Extract the [X, Y] coordinate from the center of the cell holding the provided text.  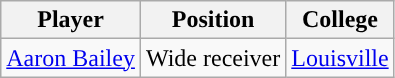
Position [212, 20]
Aaron Bailey [71, 58]
Player [71, 20]
College [340, 20]
Wide receiver [212, 58]
Louisville [340, 58]
